Determine the [x, y] coordinate at the center of the cell enclosing the given text.  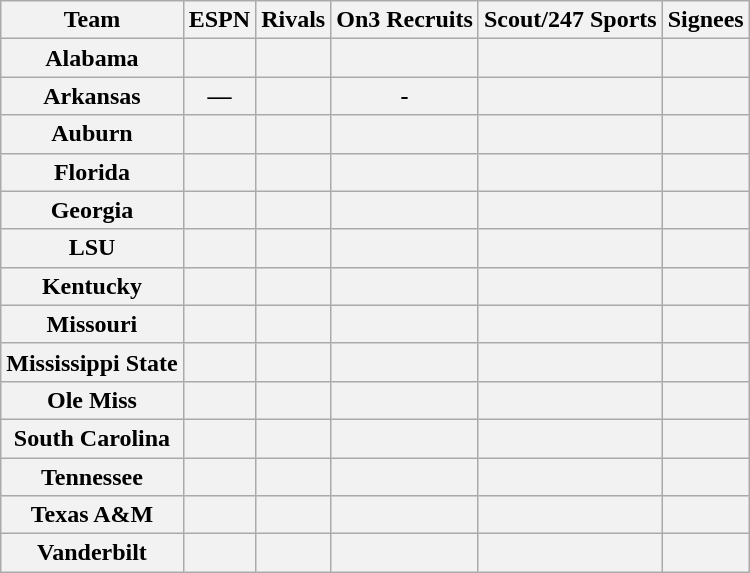
ESPN [219, 20]
Missouri [92, 324]
— [219, 96]
Rivals [294, 20]
Ole Miss [92, 400]
LSU [92, 248]
Texas A&M [92, 515]
Auburn [92, 134]
Signees [706, 20]
Florida [92, 172]
Mississippi State [92, 362]
Arkansas [92, 96]
Scout/247 Sports [570, 20]
Team [92, 20]
Georgia [92, 210]
- [405, 96]
South Carolina [92, 438]
Vanderbilt [92, 553]
On3 Recruits [405, 20]
Alabama [92, 58]
Kentucky [92, 286]
Tennessee [92, 477]
